Extract the (X, Y) coordinate from the center of the cell holding the provided text.  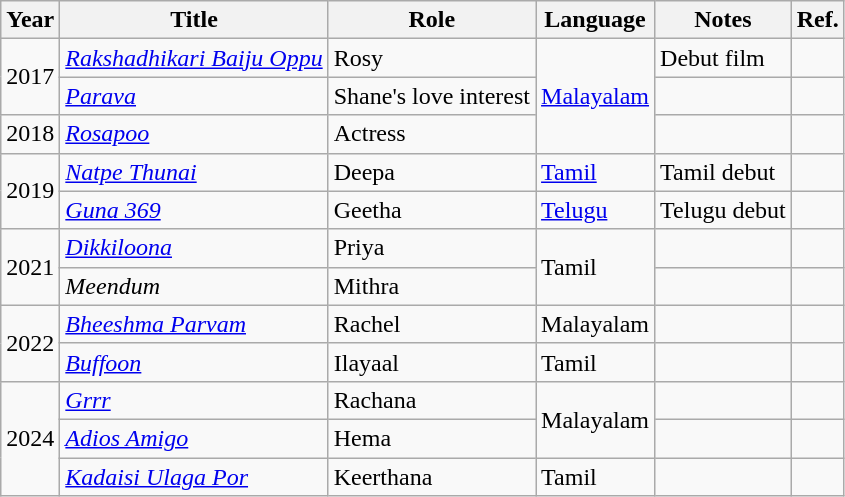
2024 (30, 438)
Hema (432, 438)
Shane's love interest (432, 96)
Parava (194, 96)
Deepa (432, 172)
Kadaisi Ulaga Por (194, 477)
Role (432, 20)
Priya (432, 248)
Title (194, 20)
Meendum (194, 286)
Rachel (432, 324)
Rosapoo (194, 134)
Debut film (724, 58)
Buffoon (194, 362)
Dikkiloona (194, 248)
Keerthana (432, 477)
Guna 369 (194, 210)
Telugu (596, 210)
Ref. (818, 20)
Actress (432, 134)
2021 (30, 267)
Notes (724, 20)
Language (596, 20)
Mithra (432, 286)
2019 (30, 191)
Rakshadhikari Baiju Oppu (194, 58)
Bheeshma Parvam (194, 324)
Year (30, 20)
Rachana (432, 400)
Adios Amigo (194, 438)
Natpe Thunai (194, 172)
Tamil debut (724, 172)
2022 (30, 343)
Grrr (194, 400)
Ilayaal (432, 362)
Geetha (432, 210)
2017 (30, 77)
2018 (30, 134)
Rosy (432, 58)
Telugu debut (724, 210)
